For the text-containing cell, return its midpoint in [x, y] coordinate format. 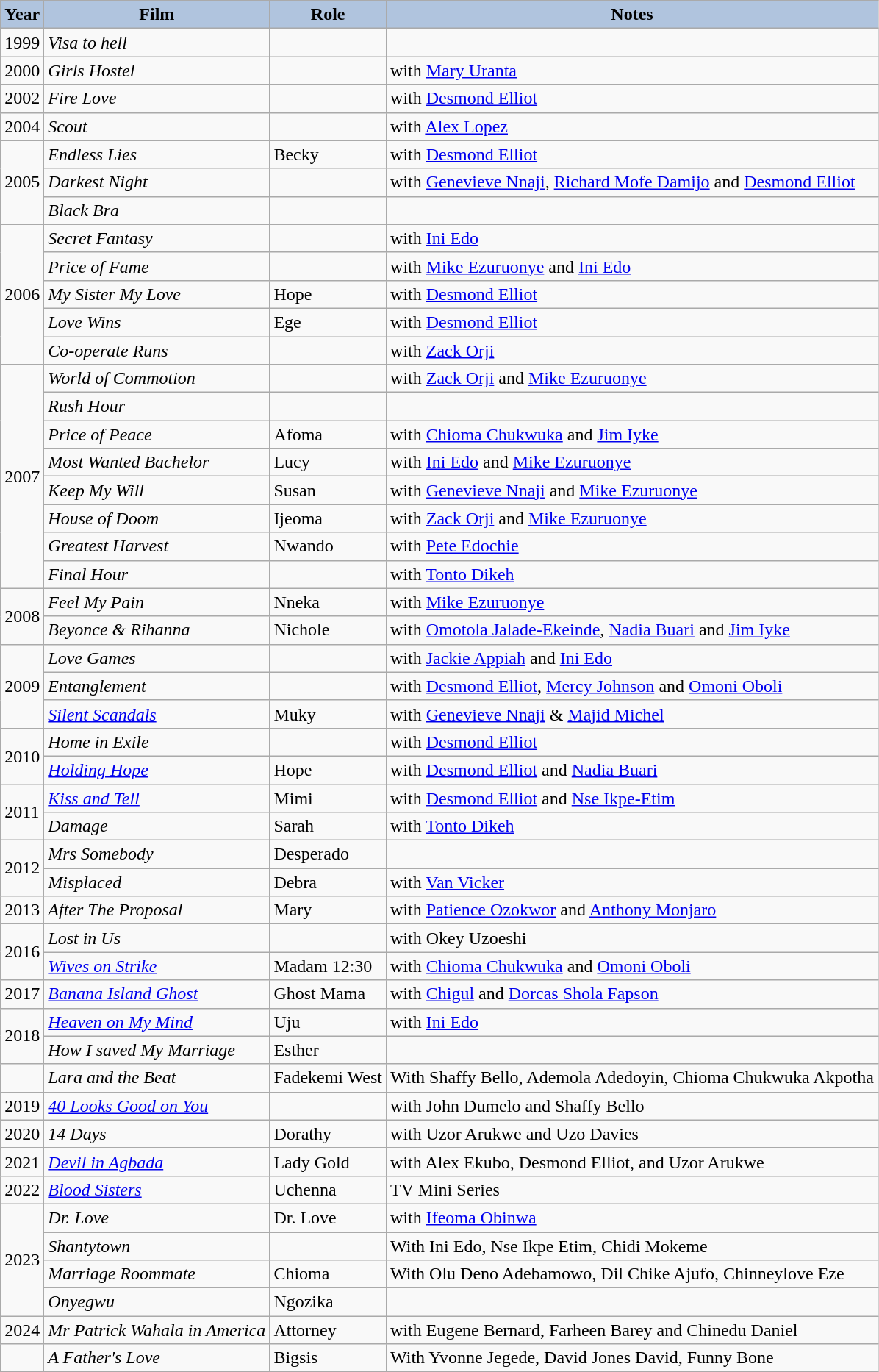
Holding Hope [157, 770]
2006 [22, 294]
Bigsis [328, 1358]
2020 [22, 1134]
Greatest Harvest [157, 546]
Esther [328, 1050]
How I saved My Marriage [157, 1050]
with Genevieve Nnaji, Richard Mofe Damijo and Desmond Elliot [632, 182]
with Jackie Appiah and Ini Edo [632, 658]
Mary [328, 910]
with Ifeoma Obinwa [632, 1218]
World of Commotion [157, 379]
TV Mini Series [632, 1190]
Wives on Strike [157, 966]
Nichole [328, 630]
Love Wins [157, 322]
Marriage Roommate [157, 1274]
Debra [328, 882]
with Pete Edochie [632, 546]
Beyonce & Rihanna [157, 630]
House of Doom [157, 518]
with Uzor Arukwe and Uzo Davies [632, 1134]
with Desmond Elliot, Mercy Johnson and Omoni Oboli [632, 686]
Fire Love [157, 99]
Nneka [328, 602]
2013 [22, 910]
2007 [22, 476]
Most Wanted Bachelor [157, 462]
Love Games [157, 658]
Desperado [328, 854]
with Chigul and Dorcas Shola Fapson [632, 994]
with Desmond Elliot and Nadia Buari [632, 770]
with Chioma Chukwuka and Omoni Oboli [632, 966]
with Alex Ekubo, Desmond Elliot, and Uzor Arukwe [632, 1162]
My Sister My Love [157, 294]
Ngozika [328, 1302]
Home in Exile [157, 742]
Kiss and Tell [157, 798]
2018 [22, 1036]
Girls Hostel [157, 71]
Darkest Night [157, 182]
Ege [328, 322]
Becky [328, 154]
Madam 12:30 [328, 966]
Keep My Will [157, 490]
Price of Fame [157, 266]
Film [157, 15]
with Chioma Chukwuka and Jim Iyke [632, 435]
with Van Vicker [632, 882]
Dorathy [328, 1134]
2023 [22, 1260]
1999 [22, 43]
Misplaced [157, 882]
Lady Gold [328, 1162]
with Eugene Bernard, Farheen Barey and Chinedu Daniel [632, 1330]
with Ini Edo and Mike Ezuruonye [632, 462]
2012 [22, 868]
With Olu Deno Adebamowo, Dil Chike Ajufo, Chinneylove Eze [632, 1274]
14 Days [157, 1134]
Nwando [328, 546]
Onyegwu [157, 1302]
Banana Island Ghost [157, 994]
with Genevieve Nnaji and Mike Ezuruonye [632, 490]
With Shaffy Bello, Ademola Adedoyin, Chioma Chukwuka Akpotha [632, 1078]
2008 [22, 616]
Chioma [328, 1274]
2017 [22, 994]
with Genevieve Nnaji & Majid Michel [632, 714]
Final Hour [157, 574]
2010 [22, 756]
2000 [22, 71]
Role [328, 15]
Devil in Agbada [157, 1162]
2009 [22, 686]
with Mike Ezuruonye and Ini Edo [632, 266]
Susan [328, 490]
Entanglement [157, 686]
Lost in Us [157, 938]
2002 [22, 99]
Secret Fantasy [157, 238]
Fadekemi West [328, 1078]
with Zack Orji [632, 351]
Uju [328, 1022]
with John Dumelo and Shaffy Bello [632, 1106]
Rush Hour [157, 407]
With Yvonne Jegede, David Jones David, Funny Bone [632, 1358]
2019 [22, 1106]
Price of Peace [157, 435]
Feel My Pain [157, 602]
Lara and the Beat [157, 1078]
Mimi [328, 798]
Year [22, 15]
Visa to hell [157, 43]
Silent Scandals [157, 714]
Blood Sisters [157, 1190]
A Father's Love [157, 1358]
After The Proposal [157, 910]
Muky [328, 714]
Ijeoma [328, 518]
with Mike Ezuruonye [632, 602]
Afoma [328, 435]
with Alex Lopez [632, 126]
2004 [22, 126]
Mrs Somebody [157, 854]
2024 [22, 1330]
with Desmond Elliot and Nse Ikpe-Etim [632, 798]
with Okey Uzoeshi [632, 938]
2011 [22, 812]
2022 [22, 1190]
Shantytown [157, 1246]
Black Bra [157, 210]
Heaven on My Mind [157, 1022]
Scout [157, 126]
Lucy [328, 462]
2021 [22, 1162]
with Omotola Jalade-Ekeinde, Nadia Buari and Jim Iyke [632, 630]
With Ini Edo, Nse Ikpe Etim, Chidi Mokeme [632, 1246]
with Patience Ozokwor and Anthony Monjaro [632, 910]
Damage [157, 826]
2005 [22, 182]
Co-operate Runs [157, 351]
Ghost Mama [328, 994]
Mr Patrick Wahala in America [157, 1330]
Uchenna [328, 1190]
2016 [22, 952]
Attorney [328, 1330]
40 Looks Good on You [157, 1106]
Notes [632, 15]
Endless Lies [157, 154]
Sarah [328, 826]
with Mary Uranta [632, 71]
